Scan for the cell matching the given text and deliver its (x, y) coordinate at center. 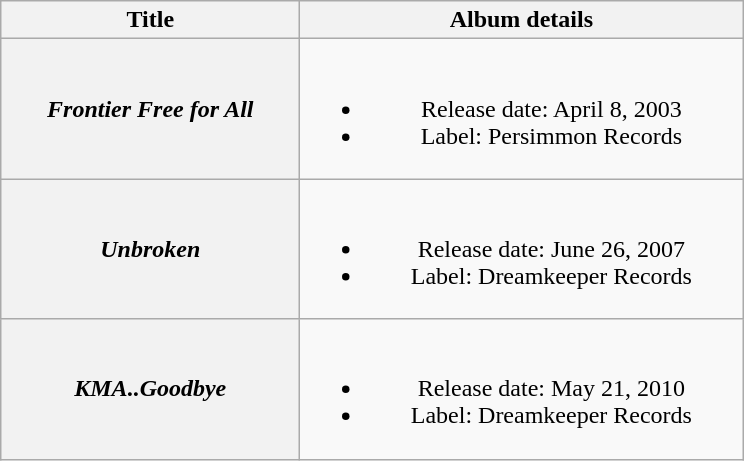
Album details (522, 20)
Frontier Free for All (150, 109)
Title (150, 20)
KMA..Goodbye (150, 389)
Unbroken (150, 249)
Release date: June 26, 2007Label: Dreamkeeper Records (522, 249)
Release date: May 21, 2010Label: Dreamkeeper Records (522, 389)
Release date: April 8, 2003Label: Persimmon Records (522, 109)
